Capture the cell that displays the provided text and extract its [X, Y] central coordinate. 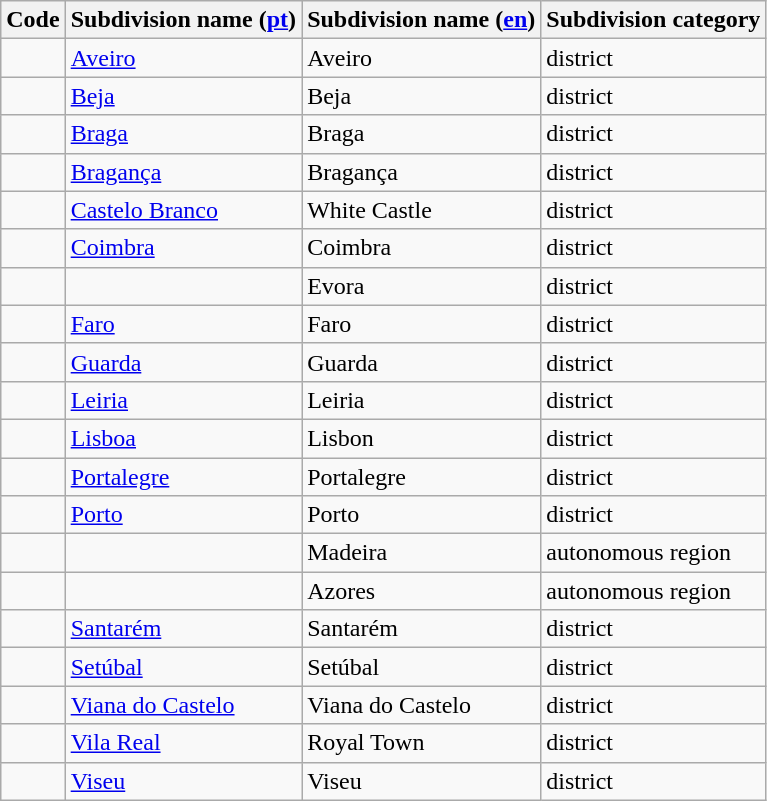
Code [33, 20]
Madeira [422, 553]
Subdivision name (en) [422, 20]
Lisbon [422, 438]
Subdivision name (pt) [183, 20]
White Castle [422, 210]
Royal Town [422, 743]
Subdivision category [654, 20]
Castelo Branco [183, 210]
Vila Real [183, 743]
Lisboa [183, 438]
Azores [422, 591]
Evora [422, 286]
